For the text-containing cell, return its midpoint in [x, y] coordinate format. 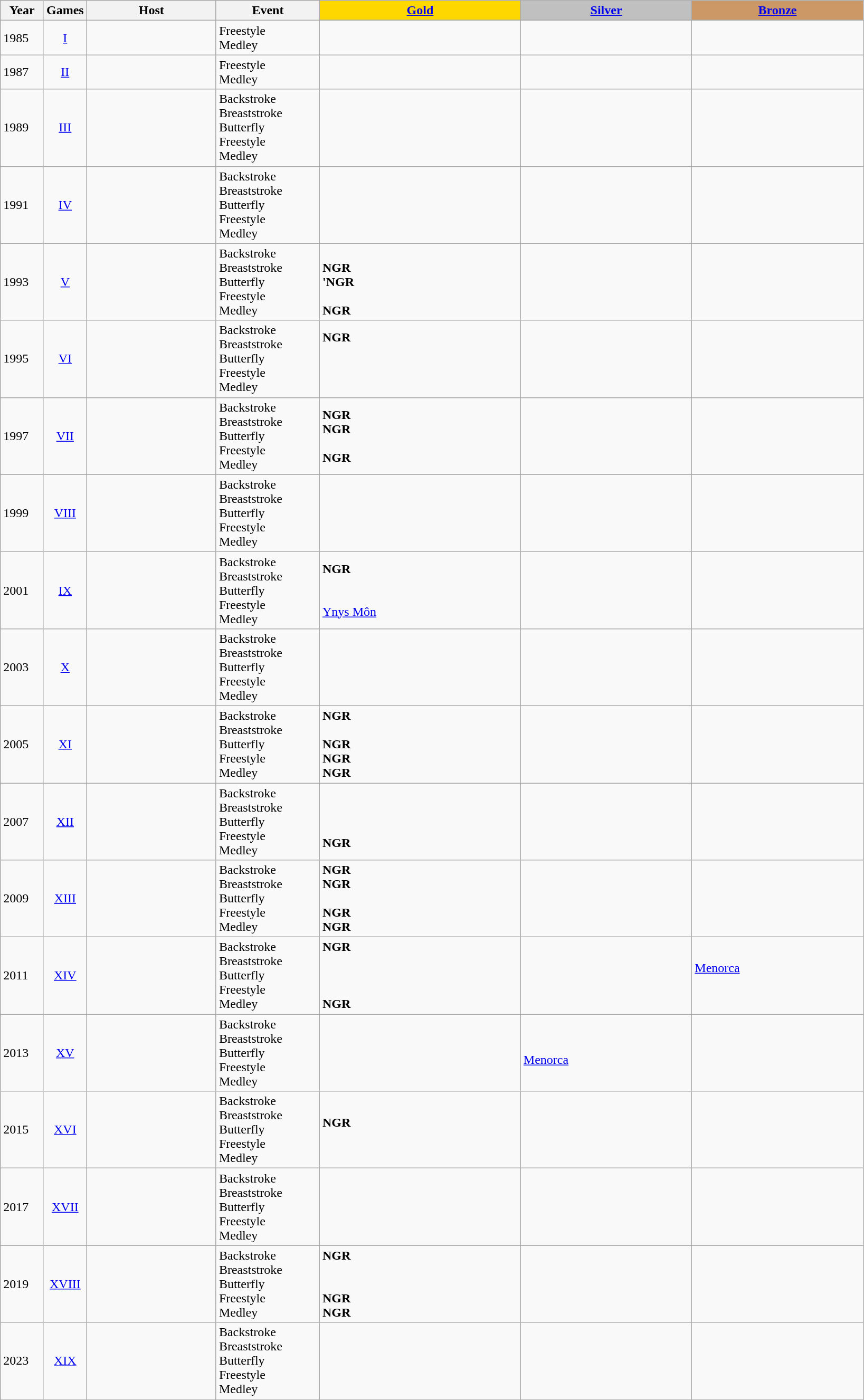
XVI [65, 1130]
2019 [22, 1284]
1993 [22, 282]
XIII [65, 899]
1991 [22, 205]
XVIII [65, 1284]
III [65, 128]
IX [65, 590]
XV [65, 1053]
1987 [22, 72]
1999 [22, 513]
XIV [65, 976]
2011 [22, 976]
2007 [22, 822]
XVII [65, 1207]
2003 [22, 667]
2005 [22, 744]
XI [65, 744]
Gold [420, 11]
NGR NGR [420, 976]
NGR Ynys Môn [420, 590]
Event [268, 11]
2023 [22, 1361]
1985 [22, 38]
X [65, 667]
Games [65, 11]
I [65, 38]
1997 [22, 436]
IV [65, 205]
2009 [22, 899]
VII [65, 436]
XIX [65, 1361]
Bronze [777, 11]
Host [151, 11]
Year [22, 11]
VIII [65, 513]
Silver [606, 11]
2001 [22, 590]
2015 [22, 1130]
1995 [22, 359]
II [65, 72]
NGR 'NGR NGR [420, 282]
2013 [22, 1053]
VI [65, 359]
V [65, 282]
1989 [22, 128]
2017 [22, 1207]
XII [65, 822]
